Scan for the cell matching the given text and deliver its (X, Y) coordinate at center. 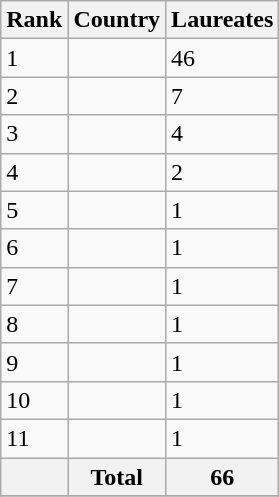
Laureates (222, 20)
8 (34, 324)
Rank (34, 20)
3 (34, 134)
Country (117, 20)
46 (222, 58)
11 (34, 438)
66 (222, 477)
9 (34, 362)
6 (34, 248)
10 (34, 400)
5 (34, 210)
Total (117, 477)
